Determine the [x, y] coordinate at the center of the cell enclosing the given text.  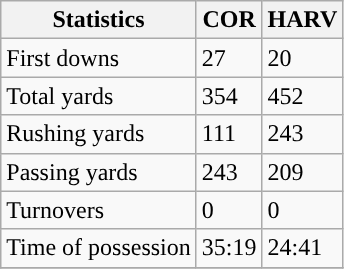
452 [302, 96]
Passing yards [99, 172]
First downs [99, 58]
111 [229, 134]
24:41 [302, 248]
20 [302, 58]
209 [302, 172]
Total yards [99, 96]
Rushing yards [99, 134]
354 [229, 96]
COR [229, 20]
Statistics [99, 20]
27 [229, 58]
Time of possession [99, 248]
HARV [302, 20]
Turnovers [99, 210]
35:19 [229, 248]
